Determine the (x, y) coordinate at the center of the cell enclosing the given text.  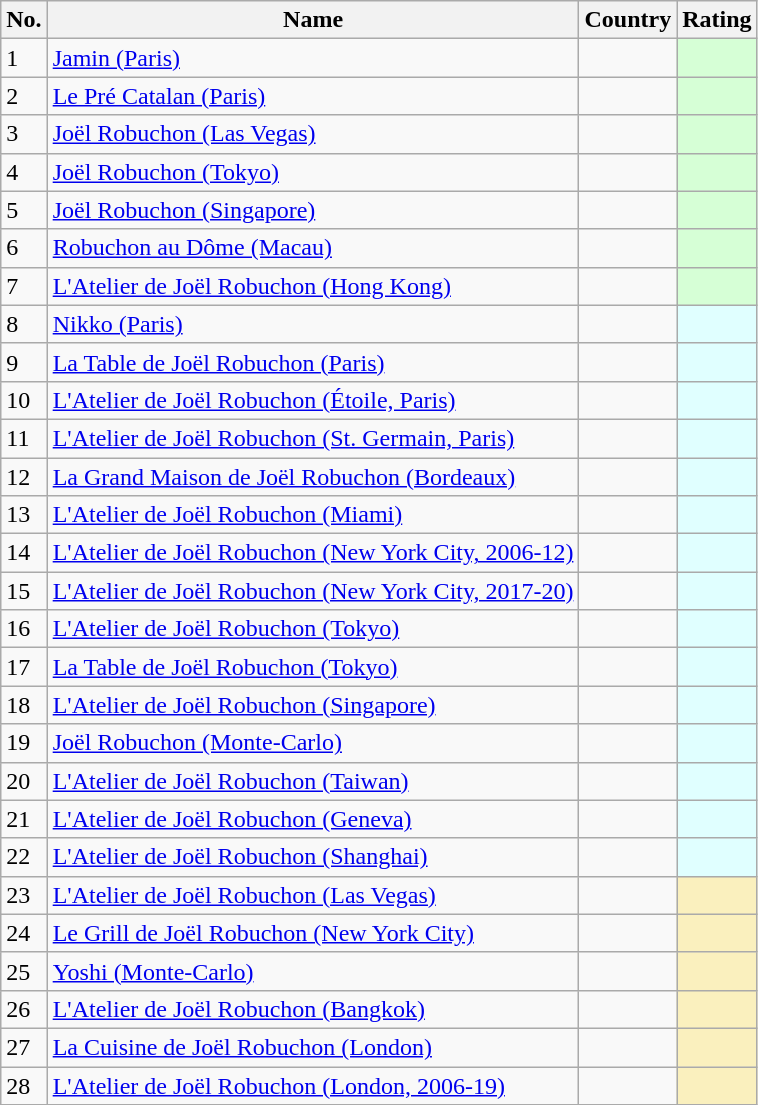
Joël Robuchon (Monte-Carlo) (313, 743)
3 (24, 134)
22 (24, 857)
Name (313, 20)
25 (24, 971)
L'Atelier de Joël Robuchon (New York City, 2017-20) (313, 591)
Le Pré Catalan (Paris) (313, 96)
20 (24, 781)
14 (24, 553)
4 (24, 172)
L'Atelier de Joël Robuchon (Hong Kong) (313, 286)
12 (24, 477)
15 (24, 591)
L'Atelier de Joël Robuchon (New York City, 2006-12) (313, 553)
5 (24, 210)
6 (24, 248)
10 (24, 400)
Yoshi (Monte-Carlo) (313, 971)
7 (24, 286)
La Grand Maison de Joël Robuchon (Bordeaux) (313, 477)
Joël Robuchon (Singapore) (313, 210)
La Cuisine de Joël Robuchon (London) (313, 1047)
La Table de Joël Robuchon (Paris) (313, 362)
28 (24, 1085)
1 (24, 58)
Robuchon au Dôme (Macau) (313, 248)
13 (24, 515)
9 (24, 362)
26 (24, 1009)
16 (24, 629)
11 (24, 438)
Joël Robuchon (Las Vegas) (313, 134)
Nikko (Paris) (313, 324)
L'Atelier de Joël Robuchon (Taiwan) (313, 781)
L'Atelier de Joël Robuchon (Miami) (313, 515)
L'Atelier de Joël Robuchon (Geneva) (313, 819)
Rating (717, 20)
2 (24, 96)
Le Grill de Joël Robuchon (New York City) (313, 933)
8 (24, 324)
L'Atelier de Joël Robuchon (Shanghai) (313, 857)
La Table de Joël Robuchon (Tokyo) (313, 667)
L'Atelier de Joël Robuchon (Singapore) (313, 705)
17 (24, 667)
Jamin (Paris) (313, 58)
L'Atelier de Joël Robuchon (St. Germain, Paris) (313, 438)
No. (24, 20)
18 (24, 705)
19 (24, 743)
21 (24, 819)
L'Atelier de Joël Robuchon (Tokyo) (313, 629)
23 (24, 895)
L'Atelier de Joël Robuchon (London, 2006-19) (313, 1085)
27 (24, 1047)
Country (628, 20)
L'Atelier de Joël Robuchon (Étoile, Paris) (313, 400)
L'Atelier de Joël Robuchon (Las Vegas) (313, 895)
L'Atelier de Joël Robuchon (Bangkok) (313, 1009)
Joël Robuchon (Tokyo) (313, 172)
24 (24, 933)
